Extract the [X, Y] coordinate from the center of the cell holding the provided text.  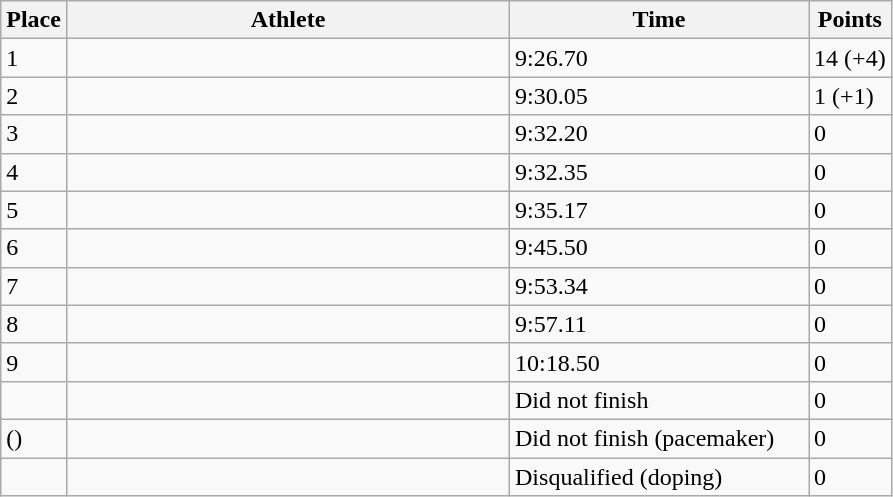
8 [34, 324]
9:53.34 [660, 286]
9:45.50 [660, 248]
9:32.20 [660, 134]
9:32.35 [660, 172]
Time [660, 20]
1 (+1) [850, 96]
1 [34, 58]
14 (+4) [850, 58]
Disqualified (doping) [660, 477]
4 [34, 172]
7 [34, 286]
5 [34, 210]
9:57.11 [660, 324]
Did not finish (pacemaker) [660, 438]
() [34, 438]
9:30.05 [660, 96]
9:26.70 [660, 58]
2 [34, 96]
Points [850, 20]
Did not finish [660, 400]
6 [34, 248]
Athlete [288, 20]
9 [34, 362]
3 [34, 134]
9:35.17 [660, 210]
Place [34, 20]
10:18.50 [660, 362]
